Locate the cell with the specified text and output its [X, Y] center coordinate. 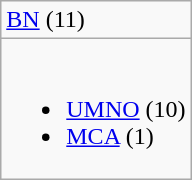
BN (11) [96, 20]
UMNO (10) MCA (1) [96, 109]
